Locate the cell with the specified text and output its [x, y] center coordinate. 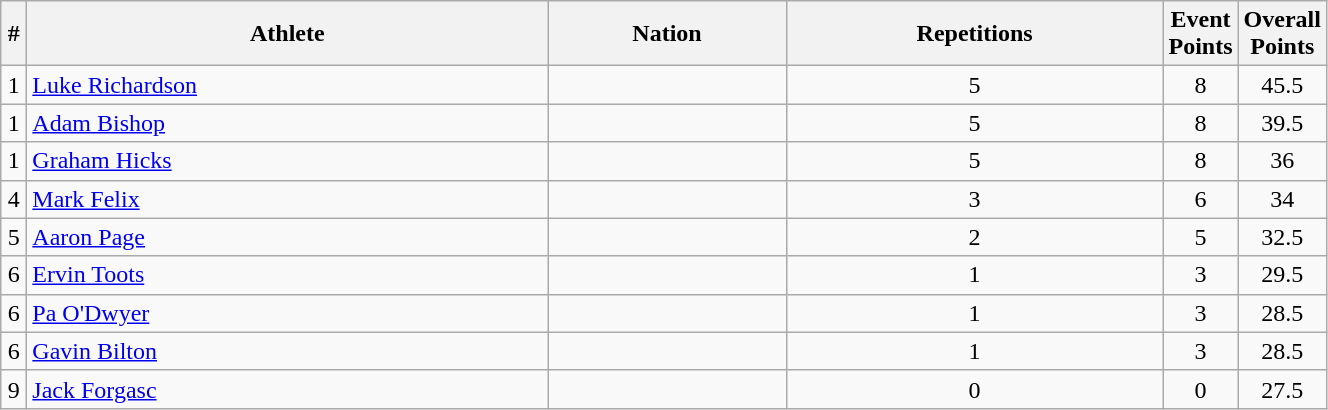
Jack Forgasc [288, 389]
36 [1282, 161]
Nation [667, 34]
Aaron Page [288, 237]
29.5 [1282, 275]
2 [974, 237]
45.5 [1282, 85]
Overall Points [1282, 34]
Mark Felix [288, 199]
# [14, 34]
Repetitions [974, 34]
39.5 [1282, 123]
27.5 [1282, 389]
4 [14, 199]
Luke Richardson [288, 85]
32.5 [1282, 237]
Athlete [288, 34]
9 [14, 389]
Graham Hicks [288, 161]
Pa O'Dwyer [288, 313]
Adam Bishop [288, 123]
Ervin Toots [288, 275]
Gavin Bilton [288, 351]
34 [1282, 199]
Event Points [1200, 34]
